For the text-containing cell, return its midpoint in (x, y) coordinate format. 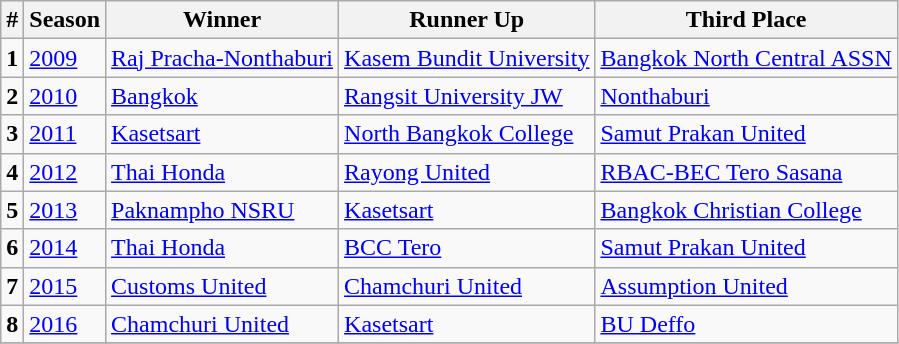
Bangkok Christian College (746, 210)
Rayong United (467, 172)
2 (12, 96)
7 (12, 286)
2011 (65, 134)
BCC Tero (467, 248)
2010 (65, 96)
Raj Pracha-Nonthaburi (222, 58)
8 (12, 324)
2012 (65, 172)
4 (12, 172)
Winner (222, 20)
RBAC-BEC Tero Sasana (746, 172)
Runner Up (467, 20)
2013 (65, 210)
Nonthaburi (746, 96)
North Bangkok College (467, 134)
Paknampho NSRU (222, 210)
2014 (65, 248)
Bangkok North Central ASSN (746, 58)
Season (65, 20)
6 (12, 248)
2016 (65, 324)
2015 (65, 286)
5 (12, 210)
Kasem Bundit University (467, 58)
Third Place (746, 20)
2009 (65, 58)
3 (12, 134)
Assumption United (746, 286)
Bangkok (222, 96)
# (12, 20)
Rangsit University JW (467, 96)
1 (12, 58)
BU Deffo (746, 324)
Customs United (222, 286)
